Return the [x, y] coordinate for the center point of the cell that contains the specified text.  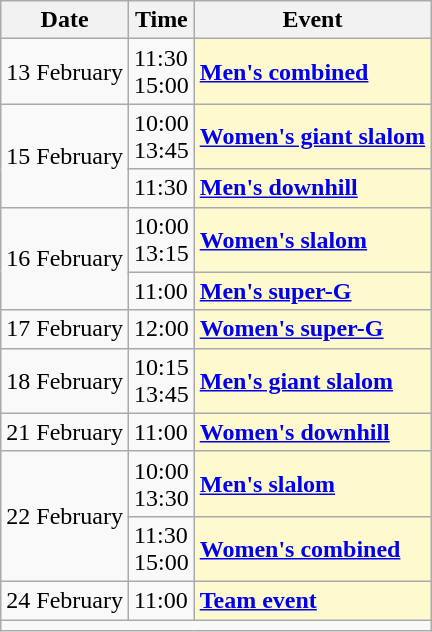
10:0013:30 [161, 484]
Women's slalom [312, 240]
Women's giant slalom [312, 136]
Date [65, 20]
Men's combined [312, 72]
13 February [65, 72]
10:1513:45 [161, 380]
18 February [65, 380]
Women's downhill [312, 432]
16 February [65, 258]
Men's downhill [312, 188]
Event [312, 20]
10:0013:15 [161, 240]
15 February [65, 156]
Men's giant slalom [312, 380]
11:30 [161, 188]
Women's super-G [312, 329]
12:00 [161, 329]
Men's super-G [312, 291]
Men's slalom [312, 484]
Team event [312, 600]
24 February [65, 600]
10:0013:45 [161, 136]
Time [161, 20]
17 February [65, 329]
Women's combined [312, 548]
21 February [65, 432]
22 February [65, 516]
